For the text-containing cell, return its midpoint in [x, y] coordinate format. 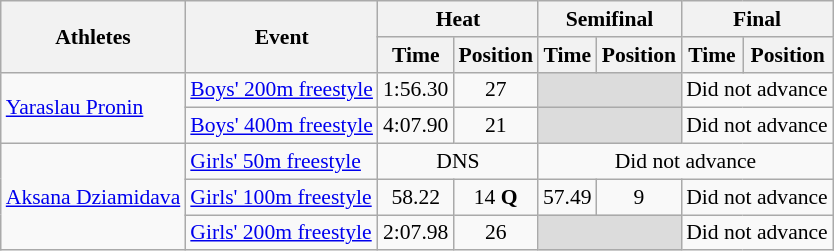
Yaraslau Pronin [94, 108]
2:07.98 [416, 233]
Aksana Dziamidava [94, 198]
Athletes [94, 36]
21 [495, 126]
Boys' 400m freestyle [282, 126]
Boys' 200m freestyle [282, 90]
57.49 [568, 197]
Girls' 200m freestyle [282, 233]
DNS [458, 162]
Event [282, 36]
4:07.90 [416, 126]
Girls' 50m freestyle [282, 162]
9 [639, 197]
Girls' 100m freestyle [282, 197]
Semifinal [610, 19]
58.22 [416, 197]
14 Q [495, 197]
1:56.30 [416, 90]
Final [757, 19]
Heat [458, 19]
27 [495, 90]
26 [495, 233]
